Provide the (x, y) coordinate of the cell's center where the given text is located.  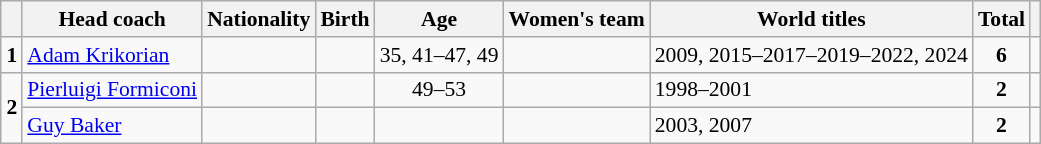
Head coach (112, 19)
2009, 2015–2017–2019–2022, 2024 (812, 55)
1998–2001 (812, 90)
Pierluigi Formiconi (112, 90)
1 (12, 55)
Guy Baker (112, 126)
Nationality (258, 19)
Total (1002, 19)
Adam Krikorian (112, 55)
Women's team (577, 19)
6 (1002, 55)
Age (440, 19)
2003, 2007 (812, 126)
35, 41–47, 49 (440, 55)
49–53 (440, 90)
Birth (344, 19)
World titles (812, 19)
